Detect which cell encompasses the target text, then output its [X, Y] center coordinate. 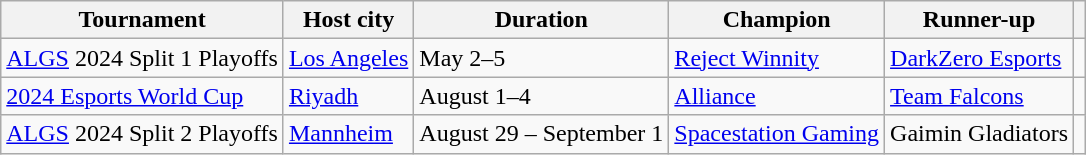
Duration [542, 20]
August 1–4 [542, 96]
Spacestation Gaming [777, 134]
Host city [348, 20]
ALGS 2024 Split 2 Playoffs [142, 134]
Los Angeles [348, 58]
ALGS 2024 Split 1 Playoffs [142, 58]
2024 Esports World Cup [142, 96]
August 29 – September 1 [542, 134]
Gaimin Gladiators [980, 134]
Tournament [142, 20]
Team Falcons [980, 96]
Reject Winnity [777, 58]
Runner-up [980, 20]
May 2–5 [542, 58]
Champion [777, 20]
Alliance [777, 96]
Mannheim [348, 134]
DarkZero Esports [980, 58]
Riyadh [348, 96]
